Scan for the cell matching the given text and deliver its (X, Y) coordinate at center. 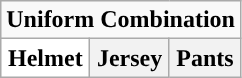
Helmet (46, 58)
Uniform Combination (121, 20)
Jersey (130, 58)
Pants (204, 58)
